Scan for the cell matching the given text and deliver its (X, Y) coordinate at center. 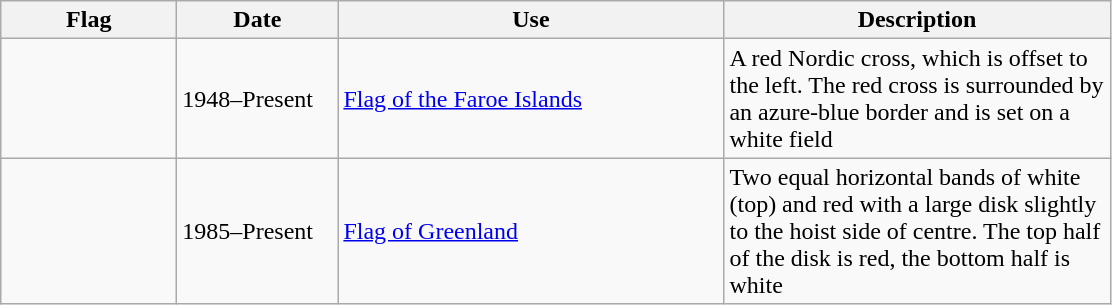
Use (531, 20)
Flag (89, 20)
1985–Present (258, 231)
Flag of Greenland (531, 231)
Date (258, 20)
Description (917, 20)
1948–Present (258, 98)
A red Nordic cross, which is offset to the left. The red cross is surrounded by an azure-blue border and is set on a white field (917, 98)
Flag of the Faroe Islands (531, 98)
